Identify which cell holds the provided text, then report its (x, y) central coordinate. 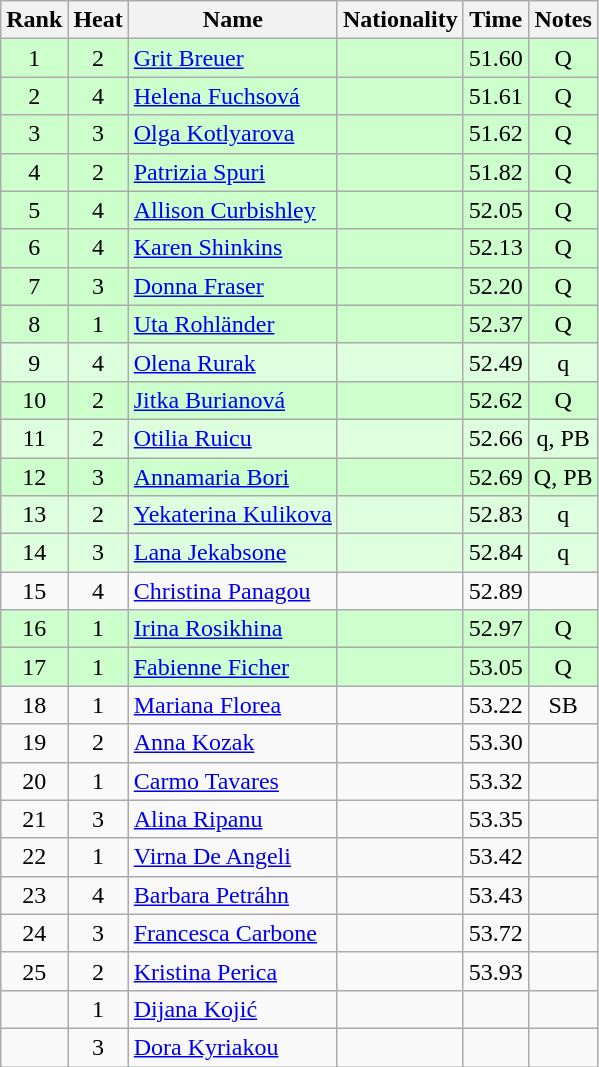
51.60 (496, 58)
Grit Breuer (232, 58)
Anna Kozak (232, 743)
Mariana Florea (232, 705)
52.62 (496, 400)
Kristina Perica (232, 971)
52.20 (496, 286)
52.37 (496, 324)
14 (34, 553)
52.83 (496, 515)
Barbara Petráhn (232, 895)
25 (34, 971)
Time (496, 20)
Dijana Kojić (232, 1009)
22 (34, 857)
7 (34, 286)
51.82 (496, 172)
53.42 (496, 857)
51.61 (496, 96)
Lana Jekabsone (232, 553)
20 (34, 781)
Yekaterina Kulikova (232, 515)
21 (34, 819)
Carmo Tavares (232, 781)
SB (563, 705)
Jitka Burianová (232, 400)
8 (34, 324)
Uta Rohländer (232, 324)
Otilia Ruicu (232, 438)
53.93 (496, 971)
Rank (34, 20)
13 (34, 515)
Alina Ripanu (232, 819)
53.43 (496, 895)
52.66 (496, 438)
6 (34, 248)
Nationality (400, 20)
Francesca Carbone (232, 933)
53.30 (496, 743)
Dora Kyriakou (232, 1047)
23 (34, 895)
52.49 (496, 362)
53.22 (496, 705)
53.72 (496, 933)
53.32 (496, 781)
Karen Shinkins (232, 248)
16 (34, 629)
Helena Fuchsová (232, 96)
12 (34, 477)
53.35 (496, 819)
52.13 (496, 248)
52.97 (496, 629)
52.84 (496, 553)
52.05 (496, 210)
Heat (98, 20)
Notes (563, 20)
53.05 (496, 667)
19 (34, 743)
Allison Curbishley (232, 210)
9 (34, 362)
Annamaria Bori (232, 477)
q, PB (563, 438)
Olena Rurak (232, 362)
Olga Kotlyarova (232, 134)
17 (34, 667)
18 (34, 705)
Name (232, 20)
Patrizia Spuri (232, 172)
5 (34, 210)
Irina Rosikhina (232, 629)
Q, PB (563, 477)
15 (34, 591)
Virna De Angeli (232, 857)
Fabienne Ficher (232, 667)
10 (34, 400)
Donna Fraser (232, 286)
52.69 (496, 477)
52.89 (496, 591)
Christina Panagou (232, 591)
11 (34, 438)
24 (34, 933)
51.62 (496, 134)
